For the text-containing cell, return its midpoint in (x, y) coordinate format. 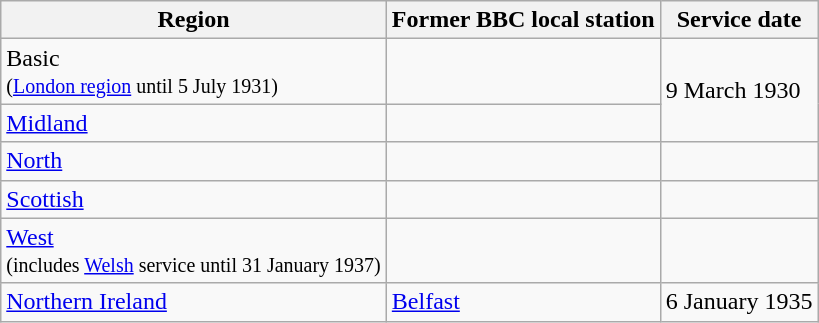
Scottish (194, 199)
9 March 1930 (739, 90)
Belfast (523, 302)
Midland (194, 123)
North (194, 161)
Region (194, 20)
Former BBC local station (523, 20)
Basic(London region until 5 July 1931) (194, 72)
6 January 1935 (739, 302)
Northern Ireland (194, 302)
Service date (739, 20)
West(includes Welsh service until 31 January 1937) (194, 250)
